Return (x, y) of the center of cell containing provided text 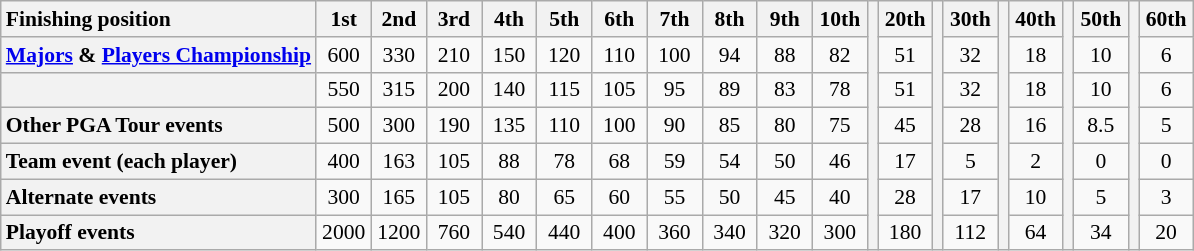
16 (1036, 126)
2 (1036, 162)
360 (674, 233)
Finishing position (158, 19)
540 (510, 233)
320 (784, 233)
600 (344, 55)
54 (730, 162)
55 (674, 197)
120 (564, 55)
95 (674, 90)
85 (730, 126)
59 (674, 162)
330 (398, 55)
2nd (398, 19)
40 (840, 197)
83 (784, 90)
7th (674, 19)
Playoff events (158, 233)
440 (564, 233)
163 (398, 162)
190 (454, 126)
340 (730, 233)
20 (1166, 233)
135 (510, 126)
Majors & Players Championship (158, 55)
75 (840, 126)
60th (1166, 19)
165 (398, 197)
9th (784, 19)
8.5 (1100, 126)
65 (564, 197)
Other PGA Tour events (158, 126)
30th (970, 19)
Alternate events (158, 197)
90 (674, 126)
6th (620, 19)
89 (730, 90)
82 (840, 55)
1st (344, 19)
4th (510, 19)
115 (564, 90)
200 (454, 90)
5th (564, 19)
40th (1036, 19)
8th (730, 19)
140 (510, 90)
60 (620, 197)
210 (454, 55)
34 (1100, 233)
64 (1036, 233)
315 (398, 90)
2000 (344, 233)
46 (840, 162)
50th (1100, 19)
112 (970, 233)
1200 (398, 233)
Team event (each player) (158, 162)
550 (344, 90)
68 (620, 162)
180 (906, 233)
150 (510, 55)
10th (840, 19)
3 (1166, 197)
760 (454, 233)
500 (344, 126)
3rd (454, 19)
20th (906, 19)
94 (730, 55)
